Determine the [X, Y] coordinate at the center of the cell enclosing the given text.  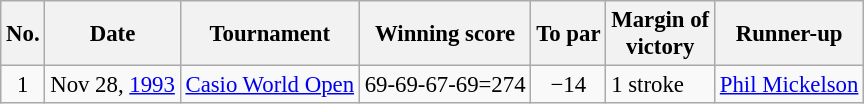
No. [23, 34]
Winning score [445, 34]
Casio World Open [270, 85]
Tournament [270, 34]
Margin ofvictory [660, 34]
1 [23, 85]
−14 [568, 85]
Runner-up [790, 34]
Date [112, 34]
1 stroke [660, 85]
69-69-67-69=274 [445, 85]
To par [568, 34]
Nov 28, 1993 [112, 85]
Phil Mickelson [790, 85]
